Extract the [x, y] coordinate from the center of the cell holding the provided text.  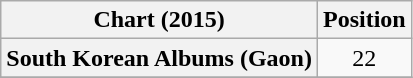
Position [364, 20]
South Korean Albums (Gaon) [160, 58]
Chart (2015) [160, 20]
22 [364, 58]
